Search for the cell housing the specified text and yield its (X, Y) center coordinate. 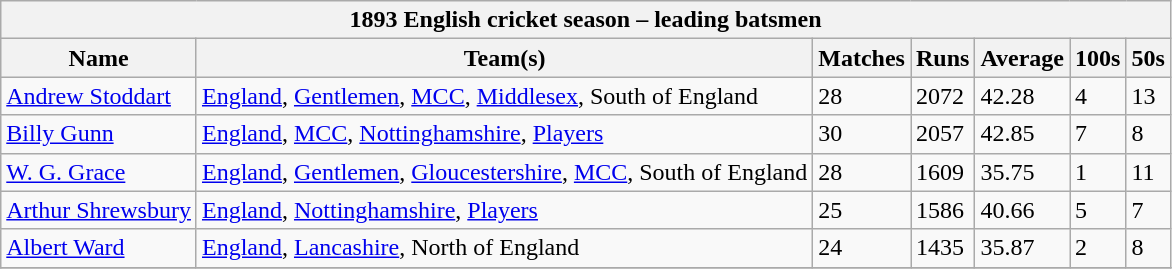
England, Lancashire, North of England (504, 248)
Arthur Shrewsbury (99, 210)
W. G. Grace (99, 172)
40.66 (1022, 210)
35.75 (1022, 172)
Team(s) (504, 58)
30 (862, 134)
5 (1098, 210)
Average (1022, 58)
4 (1098, 96)
Andrew Stoddart (99, 96)
2057 (942, 134)
Albert Ward (99, 248)
13 (1148, 96)
11 (1148, 172)
Name (99, 58)
42.85 (1022, 134)
50s (1148, 58)
42.28 (1022, 96)
England, MCC, Nottinghamshire, Players (504, 134)
24 (862, 248)
2 (1098, 248)
1893 English cricket season – leading batsmen (586, 20)
Matches (862, 58)
England, Nottinghamshire, Players (504, 210)
England, Gentlemen, Gloucestershire, MCC, South of England (504, 172)
England, Gentlemen, MCC, Middlesex, South of England (504, 96)
1609 (942, 172)
Billy Gunn (99, 134)
25 (862, 210)
Runs (942, 58)
1435 (942, 248)
1586 (942, 210)
35.87 (1022, 248)
100s (1098, 58)
1 (1098, 172)
2072 (942, 96)
